Search for the cell housing the specified text and yield its (x, y) center coordinate. 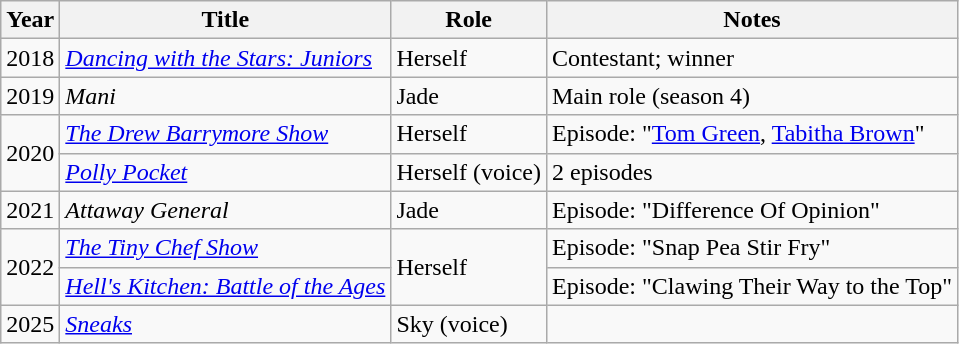
2018 (30, 58)
Episode: "Snap Pea Stir Fry" (752, 248)
Herself (voice) (469, 172)
2020 (30, 153)
Dancing with the Stars: Juniors (226, 58)
Contestant; winner (752, 58)
2025 (30, 324)
Main role (season 4) (752, 96)
2022 (30, 267)
2 episodes (752, 172)
Notes (752, 20)
The Drew Barrymore Show (226, 134)
Year (30, 20)
2019 (30, 96)
Episode: "Tom Green, Tabitha Brown" (752, 134)
Polly Pocket (226, 172)
Episode: "Difference Of Opinion" (752, 210)
Title (226, 20)
Mani (226, 96)
Role (469, 20)
Sneaks (226, 324)
2021 (30, 210)
Hell's Kitchen: Battle of the Ages (226, 286)
Episode: "Clawing Their Way to the Top" (752, 286)
Sky (voice) (469, 324)
Attaway General (226, 210)
The Tiny Chef Show (226, 248)
